Extract the [X, Y] coordinate from the center of the cell holding the provided text.  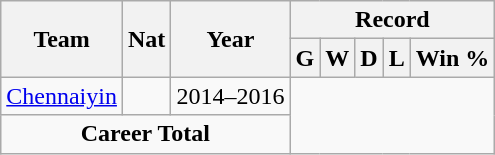
G [305, 58]
W [338, 58]
Team [62, 39]
Year [230, 39]
Record [392, 20]
2014–2016 [230, 96]
Career Total [146, 134]
Win % [452, 58]
Nat [146, 39]
L [396, 58]
Chennaiyin [62, 96]
D [369, 58]
